For the text-containing cell, return its midpoint in (x, y) coordinate format. 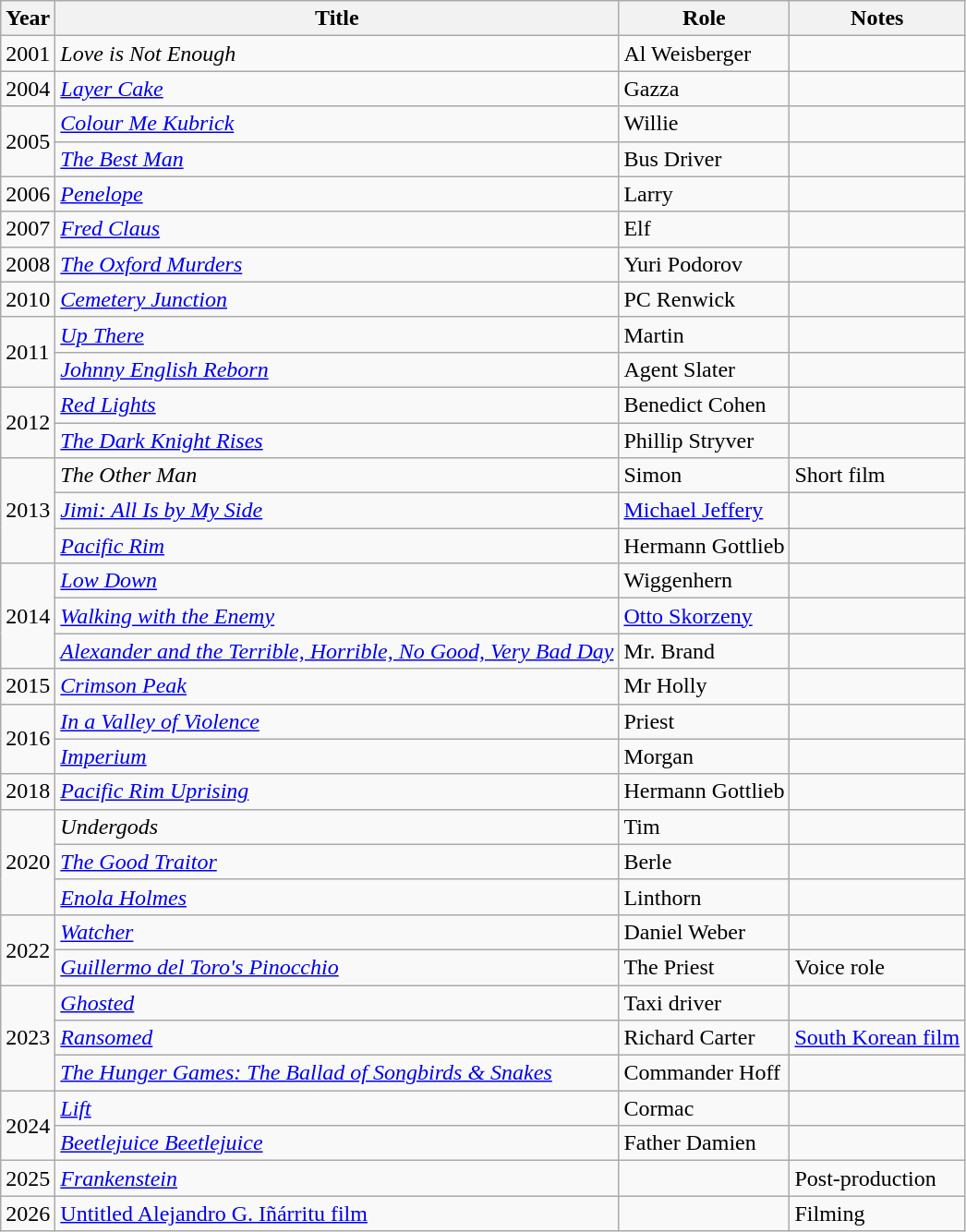
Otto Skorzeny (704, 616)
Untitled Alejandro G. Iñárritu film (337, 1214)
Red Lights (337, 405)
Martin (704, 334)
Phillip Stryver (704, 441)
The Other Man (337, 476)
Lift (337, 1108)
2006 (28, 194)
Richard Carter (704, 1038)
2016 (28, 739)
In a Valley of Violence (337, 721)
Low Down (337, 581)
2012 (28, 422)
2010 (28, 299)
2025 (28, 1178)
Title (337, 18)
Benedict Cohen (704, 405)
Up There (337, 334)
South Korean film (877, 1038)
The Priest (704, 967)
Imperium (337, 756)
Undergods (337, 827)
Beetlejuice Beetlejuice (337, 1143)
Elf (704, 229)
Michael Jeffery (704, 511)
Fred Claus (337, 229)
Gazza (704, 89)
Love is Not Enough (337, 54)
2022 (28, 949)
Daniel Weber (704, 932)
Walking with the Enemy (337, 616)
Al Weisberger (704, 54)
Yuri Podorov (704, 264)
The Dark Knight Rises (337, 441)
Cemetery Junction (337, 299)
Colour Me Kubrick (337, 124)
Crimson Peak (337, 686)
2011 (28, 352)
Pacific Rim (337, 546)
Tim (704, 827)
Johnny English Reborn (337, 369)
Wiggenhern (704, 581)
The Oxford Murders (337, 264)
2018 (28, 791)
2001 (28, 54)
2024 (28, 1126)
2004 (28, 89)
2020 (28, 862)
Priest (704, 721)
Agent Slater (704, 369)
2013 (28, 511)
Mr Holly (704, 686)
Enola Holmes (337, 897)
Pacific Rim Uprising (337, 791)
Commander Hoff (704, 1073)
Watcher (337, 932)
2014 (28, 616)
Guillermo del Toro's Pinocchio (337, 967)
Voice role (877, 967)
Father Damien (704, 1143)
Simon (704, 476)
Ransomed (337, 1038)
Notes (877, 18)
2023 (28, 1037)
Short film (877, 476)
Taxi driver (704, 1002)
Frankenstein (337, 1178)
Year (28, 18)
PC Renwick (704, 299)
Mr. Brand (704, 651)
Ghosted (337, 1002)
Morgan (704, 756)
Jimi: All Is by My Side (337, 511)
2008 (28, 264)
2007 (28, 229)
Larry (704, 194)
Role (704, 18)
Penelope (337, 194)
Linthorn (704, 897)
2015 (28, 686)
Layer Cake (337, 89)
Cormac (704, 1108)
Berle (704, 862)
Bus Driver (704, 159)
2026 (28, 1214)
The Hunger Games: The Ballad of Songbirds & Snakes (337, 1073)
Alexander and the Terrible, Horrible, No Good, Very Bad Day (337, 651)
Willie (704, 124)
2005 (28, 141)
The Best Man (337, 159)
Post-production (877, 1178)
The Good Traitor (337, 862)
Filming (877, 1214)
